Determine the (X, Y) coordinate at the center of the cell enclosing the given text.  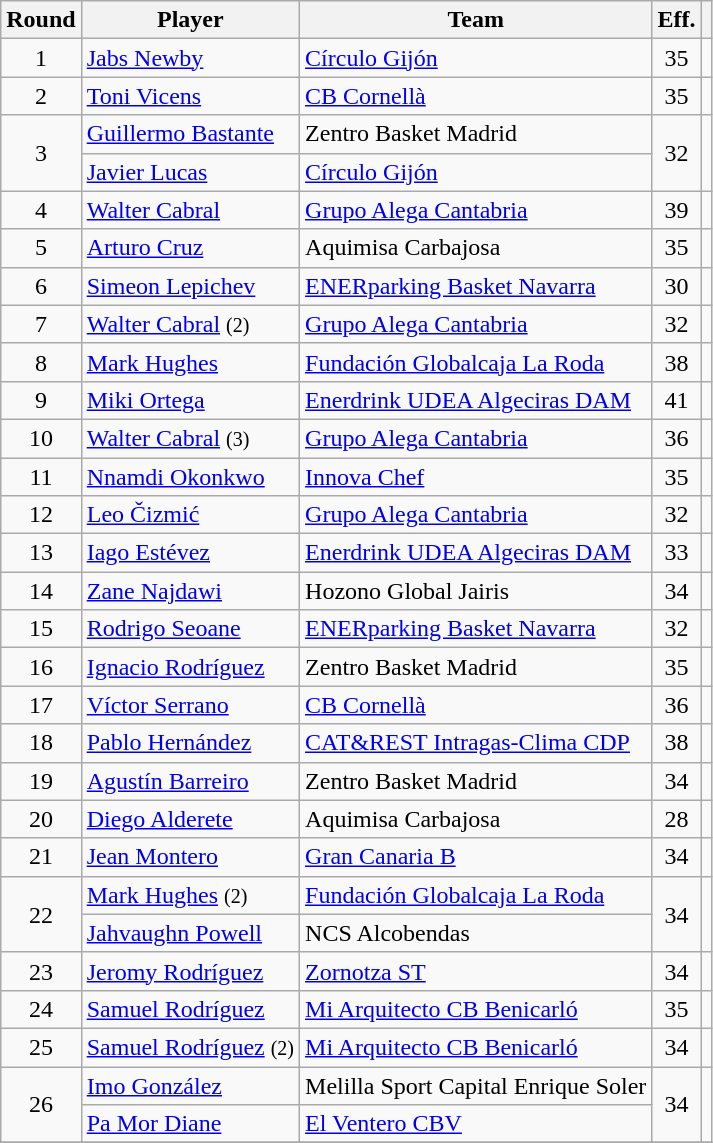
24 (41, 1009)
21 (41, 857)
Player (190, 20)
18 (41, 743)
Rodrigo Seoane (190, 629)
Imo González (190, 1085)
Jahvaughn Powell (190, 933)
Víctor Serrano (190, 705)
3 (41, 153)
23 (41, 971)
4 (41, 210)
10 (41, 438)
Eff. (676, 20)
26 (41, 1104)
19 (41, 781)
12 (41, 515)
Pa Mor Diane (190, 1124)
Pablo Hernández (190, 743)
Gran Canaria B (476, 857)
Nnamdi Okonkwo (190, 477)
8 (41, 362)
22 (41, 914)
Arturo Cruz (190, 248)
Innova Chef (476, 477)
Mark Hughes (190, 362)
16 (41, 667)
39 (676, 210)
13 (41, 553)
6 (41, 286)
El Ventero CBV (476, 1124)
20 (41, 819)
Miki Ortega (190, 400)
30 (676, 286)
15 (41, 629)
2 (41, 96)
5 (41, 248)
Samuel Rodríguez (2) (190, 1047)
Jabs Newby (190, 58)
11 (41, 477)
Mark Hughes (2) (190, 895)
Jean Montero (190, 857)
9 (41, 400)
Round (41, 20)
Melilla Sport Capital Enrique Soler (476, 1085)
Hozono Global Jairis (476, 591)
Leo Čizmić (190, 515)
33 (676, 553)
17 (41, 705)
NCS Alcobendas (476, 933)
Samuel Rodríguez (190, 1009)
25 (41, 1047)
Zane Najdawi (190, 591)
Team (476, 20)
Zornotza ST (476, 971)
Walter Cabral (3) (190, 438)
14 (41, 591)
Simeon Lepichev (190, 286)
Walter Cabral (2) (190, 324)
CAT&REST Intragas-Clima CDP (476, 743)
1 (41, 58)
Toni Vicens (190, 96)
28 (676, 819)
Walter Cabral (190, 210)
Agustín Barreiro (190, 781)
Iago Estévez (190, 553)
Guillermo Bastante (190, 134)
Ignacio Rodríguez (190, 667)
Diego Alderete (190, 819)
Jeromy Rodríguez (190, 971)
Javier Lucas (190, 172)
41 (676, 400)
7 (41, 324)
